From the cell containing the given text, extract its center point as [x, y] coordinate. 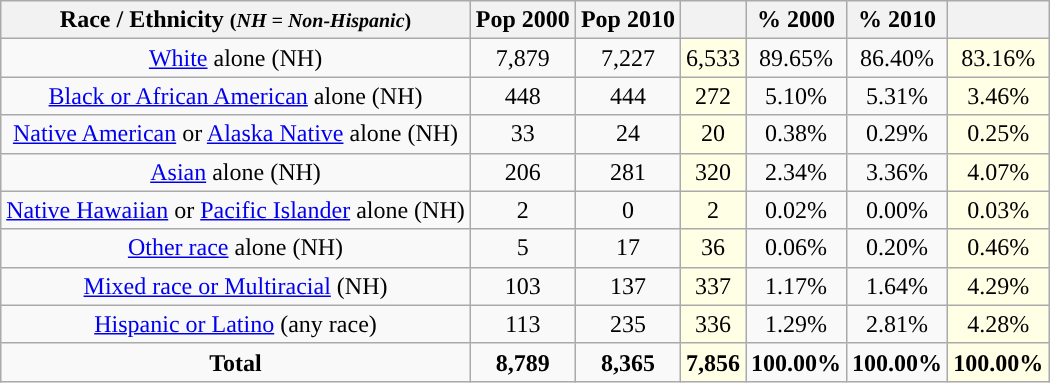
White alone (NH) [236, 58]
Hispanic or Latino (any race) [236, 324]
Mixed race or Multiracial (NH) [236, 286]
8,365 [628, 362]
7,227 [628, 58]
0.20% [898, 248]
24 [628, 134]
Other race alone (NH) [236, 248]
1.29% [796, 324]
5.31% [898, 96]
0 [628, 210]
235 [628, 324]
36 [712, 248]
4.29% [998, 286]
7,856 [712, 362]
337 [712, 286]
113 [522, 324]
281 [628, 172]
0.06% [796, 248]
33 [522, 134]
8,789 [522, 362]
103 [522, 286]
320 [712, 172]
83.16% [998, 58]
3.36% [898, 172]
3.46% [998, 96]
5.10% [796, 96]
86.40% [898, 58]
0.38% [796, 134]
89.65% [796, 58]
206 [522, 172]
6,533 [712, 58]
0.00% [898, 210]
137 [628, 286]
444 [628, 96]
% 2010 [898, 20]
Black or African American alone (NH) [236, 96]
Pop 2000 [522, 20]
Total [236, 362]
5 [522, 248]
0.02% [796, 210]
Native American or Alaska Native alone (NH) [236, 134]
272 [712, 96]
7,879 [522, 58]
2.34% [796, 172]
17 [628, 248]
1.17% [796, 286]
Race / Ethnicity (NH = Non-Hispanic) [236, 20]
0.25% [998, 134]
1.64% [898, 286]
Native Hawaiian or Pacific Islander alone (NH) [236, 210]
2.81% [898, 324]
Pop 2010 [628, 20]
Asian alone (NH) [236, 172]
0.03% [998, 210]
4.28% [998, 324]
0.46% [998, 248]
20 [712, 134]
336 [712, 324]
% 2000 [796, 20]
0.29% [898, 134]
4.07% [998, 172]
448 [522, 96]
